Capture the cell that displays the provided text and extract its (x, y) central coordinate. 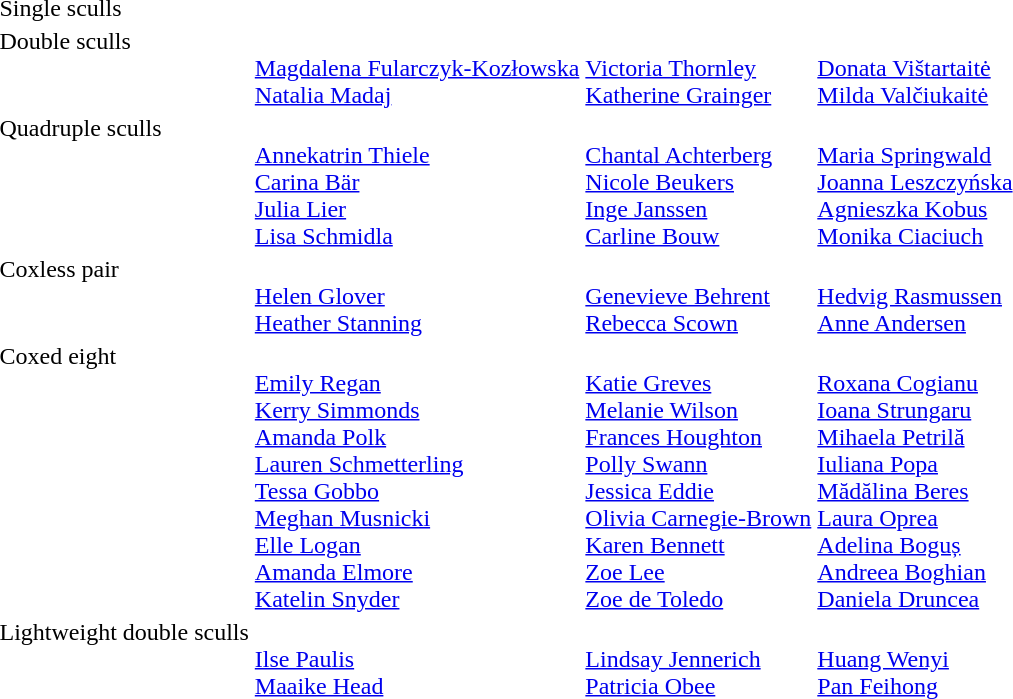
Genevieve BehrentRebecca Scown (698, 296)
Magdalena Fularczyk-KozłowskaNatalia Madaj (417, 68)
Emily ReganKerry SimmondsAmanda PolkLauren SchmetterlingTessa GobboMeghan MusnickiElle LoganAmanda ElmoreKatelin Snyder (417, 478)
Annekatrin ThieleCarina BärJulia LierLisa Schmidla (417, 182)
Chantal AchterbergNicole BeukersInge JanssenCarline Bouw (698, 182)
Katie GrevesMelanie WilsonFrances HoughtonPolly SwannJessica EddieOlivia Carnegie-BrownKaren BennettZoe LeeZoe de Toledo (698, 478)
Victoria ThornleyKatherine Grainger (698, 68)
Helen GloverHeather Stanning (417, 296)
